Find where the given text appears and provide that cell's center as (X, Y) coordinate. 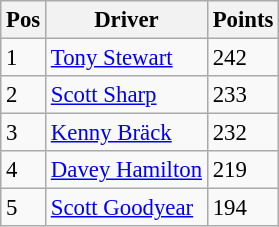
Scott Sharp (127, 95)
2 (24, 95)
Driver (127, 20)
242 (242, 58)
Kenny Bräck (127, 133)
232 (242, 133)
194 (242, 208)
Points (242, 20)
233 (242, 95)
Tony Stewart (127, 58)
1 (24, 58)
Scott Goodyear (127, 208)
219 (242, 170)
4 (24, 170)
Pos (24, 20)
3 (24, 133)
Davey Hamilton (127, 170)
5 (24, 208)
